Pinpoint the cell where the given text exists, returning its (X, Y) midpoint coordinate. 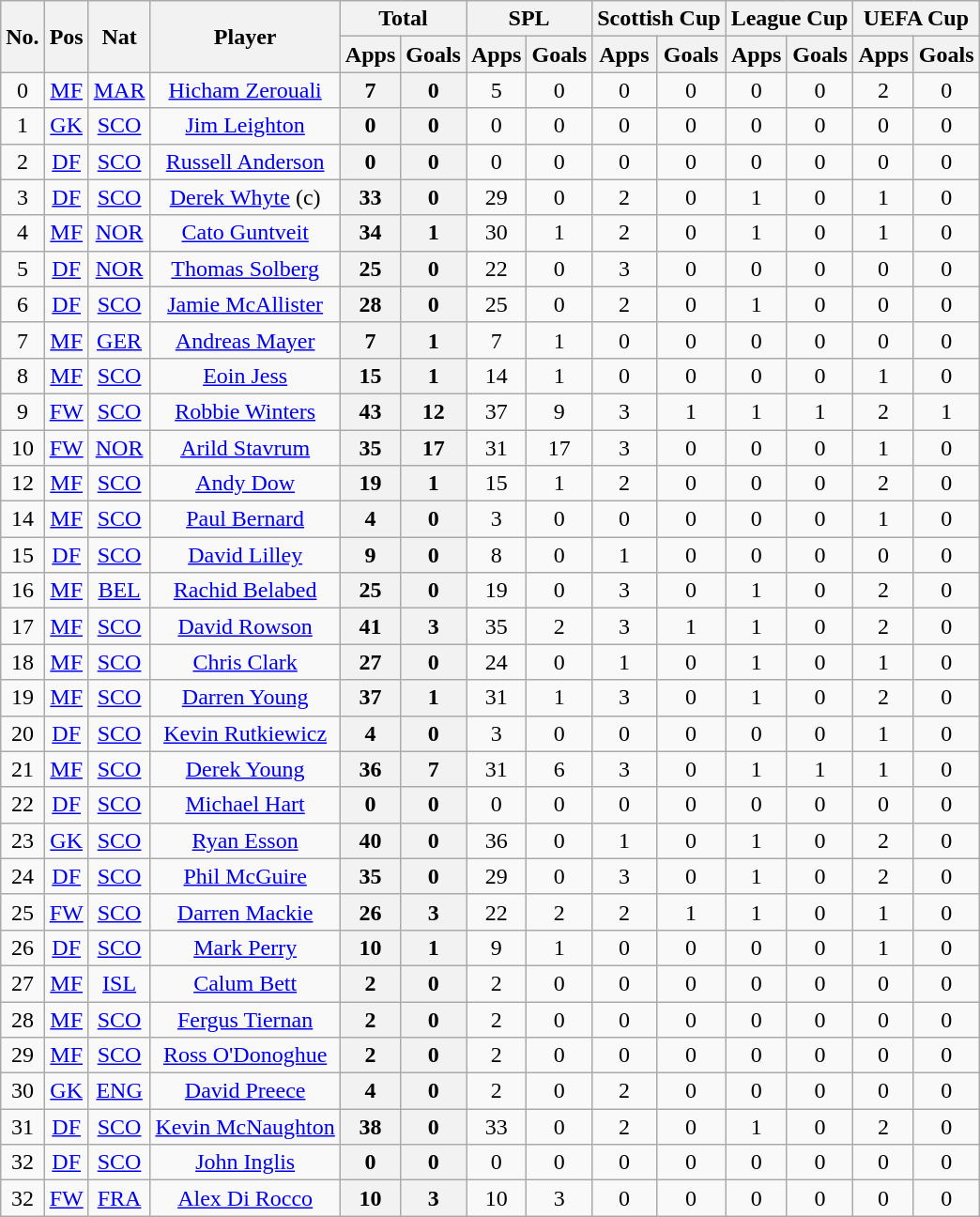
38 (370, 1127)
Calum Bett (245, 983)
Andreas Mayer (245, 340)
Kevin Rutkiewicz (245, 733)
18 (23, 662)
UEFA Cup (916, 19)
Derek Young (245, 769)
Phil McGuire (245, 876)
Russell Anderson (245, 162)
34 (370, 233)
Fergus Tiernan (245, 1019)
FRA (119, 1198)
SPL (528, 19)
John Inglis (245, 1163)
David Lilley (245, 555)
Thomas Solberg (245, 269)
Eoin Jess (245, 376)
Cato Guntveit (245, 233)
Total (403, 19)
Darren Mackie (245, 912)
Scottish Cup (659, 19)
Jamie McAllister (245, 304)
Player (245, 37)
Ryan Esson (245, 840)
Chris Clark (245, 662)
Paul Bernard (245, 519)
Hicham Zerouali (245, 90)
Andy Dow (245, 484)
Kevin McNaughton (245, 1127)
ENG (119, 1091)
League Cup (789, 19)
Alex Di Rocco (245, 1198)
21 (23, 769)
40 (370, 840)
43 (370, 411)
Robbie Winters (245, 411)
20 (23, 733)
Darren Young (245, 698)
Arild Stavrum (245, 448)
16 (23, 591)
Rachid Belabed (245, 591)
BEL (119, 591)
41 (370, 626)
David Rowson (245, 626)
Pos (66, 37)
David Preece (245, 1091)
Jim Leighton (245, 126)
Mark Perry (245, 947)
GER (119, 340)
No. (23, 37)
MAR (119, 90)
Michael Hart (245, 805)
23 (23, 840)
ISL (119, 983)
Ross O'Donoghue (245, 1055)
Derek Whyte (c) (245, 197)
Nat (119, 37)
